Pinpoint the cell where the given text exists, returning its (x, y) midpoint coordinate. 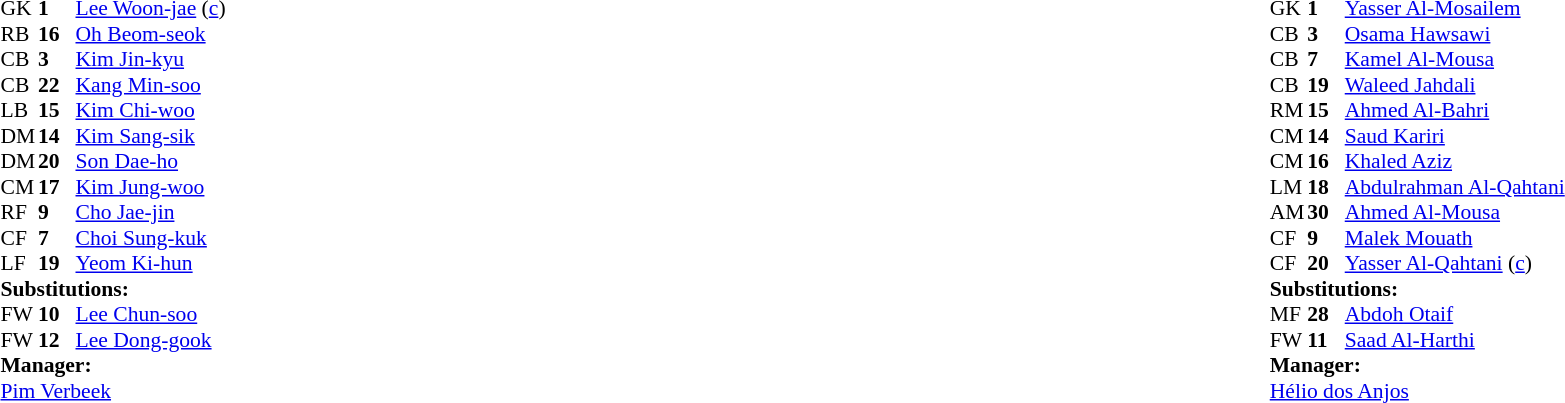
Cho Jae-jin (151, 213)
18 (1326, 187)
RF (19, 213)
Malek Mouath (1455, 238)
12 (57, 340)
Kim Jung-woo (151, 187)
17 (57, 187)
AM (1289, 213)
Son Dae-ho (151, 161)
Ahmed Al-Mousa (1455, 213)
Lee Dong-gook (151, 340)
LM (1289, 187)
RB (19, 34)
Saad Al-Harthi (1455, 340)
Choi Sung-kuk (151, 238)
22 (57, 85)
Kang Min-soo (151, 85)
11 (1326, 340)
Khaled Aziz (1455, 161)
28 (1326, 315)
Kamel Al-Mousa (1455, 59)
30 (1326, 213)
LB (19, 111)
LF (19, 263)
Yasser Al-Qahtani (c) (1455, 263)
Waleed Jahdali (1455, 85)
Yeom Ki-hun (151, 263)
10 (57, 315)
MF (1289, 315)
Osama Hawsawi (1455, 34)
Lee Chun-soo (151, 315)
Kim Jin-kyu (151, 59)
Ahmed Al-Bahri (1455, 111)
Kim Sang-sik (151, 136)
Oh Beom-seok (151, 34)
RM (1289, 111)
Kim Chi-woo (151, 111)
Abdulrahman Al-Qahtani (1455, 187)
Saud Kariri (1455, 136)
Abdoh Otaif (1455, 315)
